Detect which cell encompasses the target text, then output its (x, y) center coordinate. 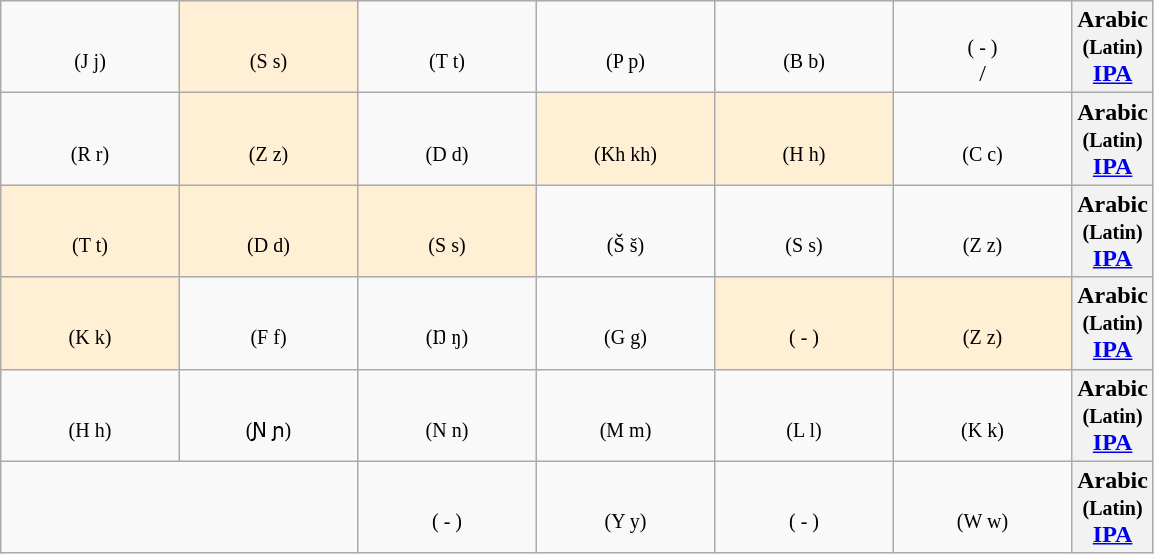
(Y y) (625, 507)
(P p) (625, 47)
(Ɲ ɲ) (268, 415)
(N n) (447, 415)
(Ŋ ŋ) (447, 323)
(W w) (982, 507)
(J j) (90, 47)
(B b) (804, 47)
(F f) (268, 323)
(G g) (625, 323)
(R r) (90, 139)
(L l) (804, 415)
(Kh kh) (625, 139)
(M m) (625, 415)
(C c) (982, 139)
(Š š) (625, 231)
‌( - )/ (982, 47)
